Return (X, Y) of the center of cell containing provided text 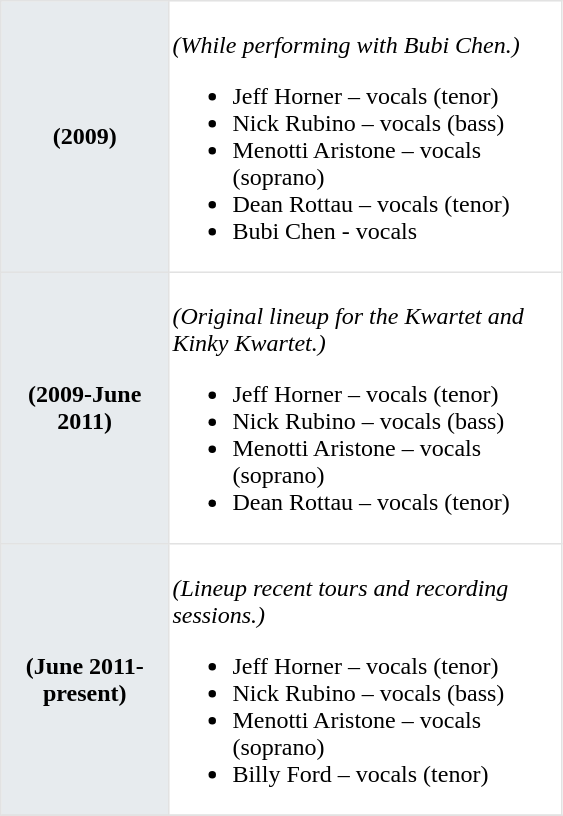
(June 2011-present) (85, 680)
(2009-June 2011) (85, 408)
(2009) (85, 137)
